Search for the cell housing the specified text and yield its [x, y] center coordinate. 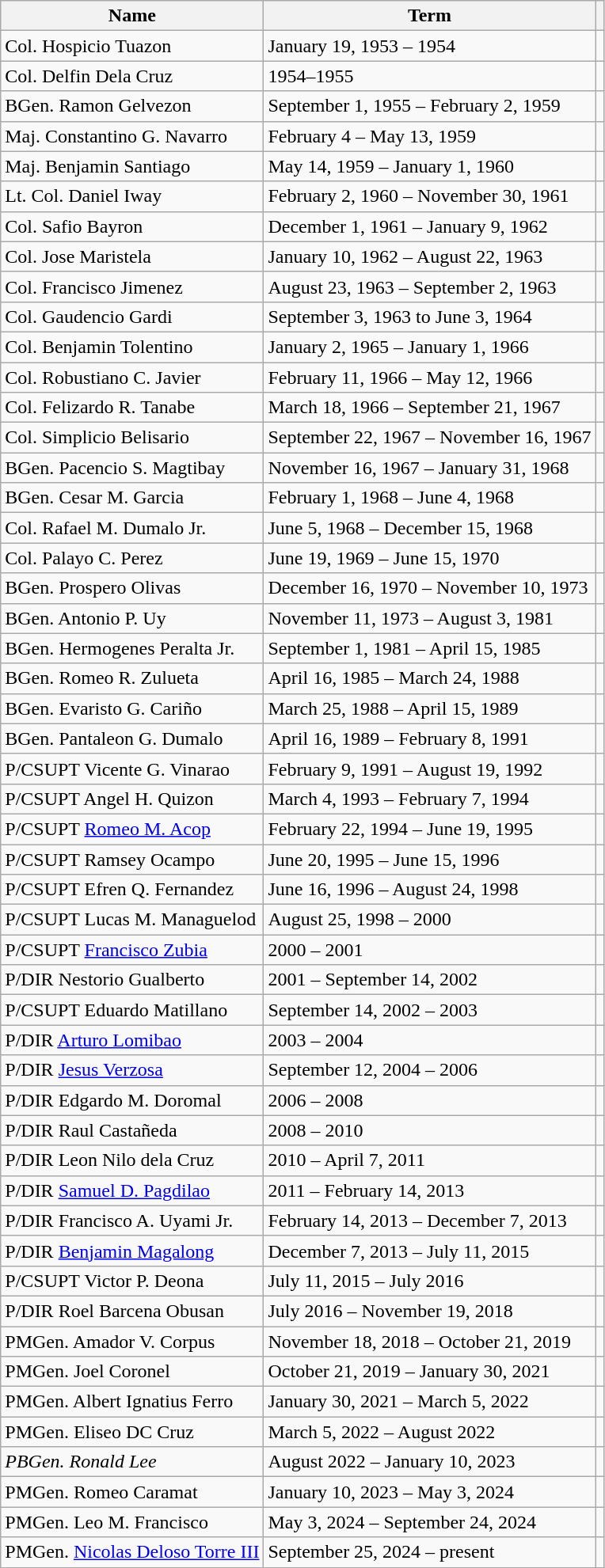
September 1, 1955 – February 2, 1959 [429, 106]
P/DIR Leon Nilo dela Cruz [132, 1160]
September 1, 1981 – April 15, 1985 [429, 648]
November 18, 2018 – October 21, 2019 [429, 1342]
April 16, 1989 – February 8, 1991 [429, 738]
PMGen. Albert Ignatius Ferro [132, 1402]
Col. Felizardo R. Tanabe [132, 408]
August 25, 1998 – 2000 [429, 920]
BGen. Cesar M. Garcia [132, 498]
June 20, 1995 – June 15, 1996 [429, 859]
October 21, 2019 – January 30, 2021 [429, 1372]
November 11, 1973 – August 3, 1981 [429, 618]
2001 – September 14, 2002 [429, 980]
Maj. Benjamin Santiago [132, 166]
BGen. Hermogenes Peralta Jr. [132, 648]
February 22, 1994 – June 19, 1995 [429, 829]
P/CSUPT Victor P. Deona [132, 1281]
2008 – 2010 [429, 1130]
1954–1955 [429, 76]
P/CSUPT Eduardo Matillano [132, 1010]
March 25, 1988 – April 15, 1989 [429, 708]
P/CSUPT Lucas M. Managuelod [132, 920]
P/CSUPT Vicente G. Vinarao [132, 769]
P/DIR Raul Castañeda [132, 1130]
Col. Hospicio Tuazon [132, 46]
Col. Simplicio Belisario [132, 438]
Lt. Col. Daniel Iway [132, 196]
2003 – 2004 [429, 1040]
Col. Rafael M. Dumalo Jr. [132, 528]
PBGen. Ronald Lee [132, 1462]
Col. Delfin Dela Cruz [132, 76]
June 16, 1996 – August 24, 1998 [429, 890]
PMGen. Amador V. Corpus [132, 1342]
PMGen. Romeo Caramat [132, 1492]
February 14, 2013 – December 7, 2013 [429, 1221]
BGen. Ramon Gelvezon [132, 106]
P/DIR Jesus Verzosa [132, 1070]
March 5, 2022 – August 2022 [429, 1432]
2011 – February 14, 2013 [429, 1190]
P/CSUPT Efren Q. Fernandez [132, 890]
December 16, 1970 – November 10, 1973 [429, 588]
January 10, 1962 – August 22, 1963 [429, 256]
Col. Jose Maristela [132, 256]
Col. Robustiano C. Javier [132, 378]
April 16, 1985 – March 24, 1988 [429, 678]
P/DIR Samuel D. Pagdilao [132, 1190]
May 3, 2024 – September 24, 2024 [429, 1522]
2000 – 2001 [429, 950]
P/DIR Arturo Lomibao [132, 1040]
Col. Benjamin Tolentino [132, 347]
September 25, 2024 – present [429, 1552]
July 11, 2015 – July 2016 [429, 1281]
January 2, 1965 – January 1, 1966 [429, 347]
P/CSUPT Romeo M. Acop [132, 829]
P/CSUPT Angel H. Quizon [132, 799]
December 7, 2013 – July 11, 2015 [429, 1251]
Term [429, 16]
BGen. Romeo R. Zulueta [132, 678]
P/DIR Edgardo M. Doromal [132, 1100]
February 11, 1966 – May 12, 1966 [429, 378]
May 14, 1959 – January 1, 1960 [429, 166]
PMGen. Joel Coronel [132, 1372]
BGen. Pantaleon G. Dumalo [132, 738]
2006 – 2008 [429, 1100]
BGen. Evaristo G. Cariño [132, 708]
July 2016 – November 19, 2018 [429, 1311]
January 19, 1953 – 1954 [429, 46]
Name [132, 16]
February 2, 1960 – November 30, 1961 [429, 196]
BGen. Antonio P. Uy [132, 618]
P/DIR Nestorio Gualberto [132, 980]
September 3, 1963 to June 3, 1964 [429, 317]
Col. Palayo C. Perez [132, 558]
P/DIR Francisco A. Uyami Jr. [132, 1221]
September 14, 2002 – 2003 [429, 1010]
P/DIR Roel Barcena Obusan [132, 1311]
BGen. Pacencio S. Magtibay [132, 468]
PMGen. Eliseo DC Cruz [132, 1432]
March 4, 1993 – February 7, 1994 [429, 799]
June 19, 1969 – June 15, 1970 [429, 558]
March 18, 1966 – September 21, 1967 [429, 408]
August 23, 1963 – September 2, 1963 [429, 287]
P/DIR Benjamin Magalong [132, 1251]
2010 – April 7, 2011 [429, 1160]
September 12, 2004 – 2006 [429, 1070]
June 5, 1968 – December 15, 1968 [429, 528]
November 16, 1967 – January 31, 1968 [429, 468]
Col. Safio Bayron [132, 226]
December 1, 1961 – January 9, 1962 [429, 226]
February 9, 1991 – August 19, 1992 [429, 769]
February 4 – May 13, 1959 [429, 136]
February 1, 1968 – June 4, 1968 [429, 498]
Maj. Constantino G. Navarro [132, 136]
January 30, 2021 – March 5, 2022 [429, 1402]
August 2022 – January 10, 2023 [429, 1462]
Col. Gaudencio Gardi [132, 317]
P/CSUPT Francisco Zubia [132, 950]
January 10, 2023 – May 3, 2024 [429, 1492]
P/CSUPT Ramsey Ocampo [132, 859]
PMGen. Nicolas Deloso Torre III [132, 1552]
PMGen. Leo M. Francisco [132, 1522]
BGen. Prospero Olivas [132, 588]
Col. Francisco Jimenez [132, 287]
September 22, 1967 – November 16, 1967 [429, 438]
